Return (x, y) of the center of cell containing provided text 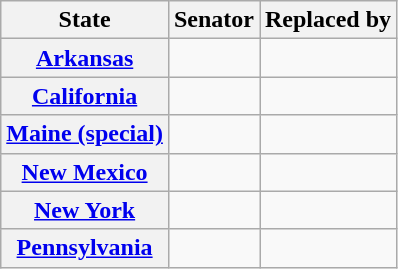
Maine (special) (85, 134)
Pennsylvania (85, 248)
California (85, 96)
New Mexico (85, 172)
Senator (214, 20)
Replaced by (328, 20)
New York (85, 210)
State (85, 20)
Arkansas (85, 58)
